Return the [X, Y] coordinate for the center point of the cell that contains the specified text.  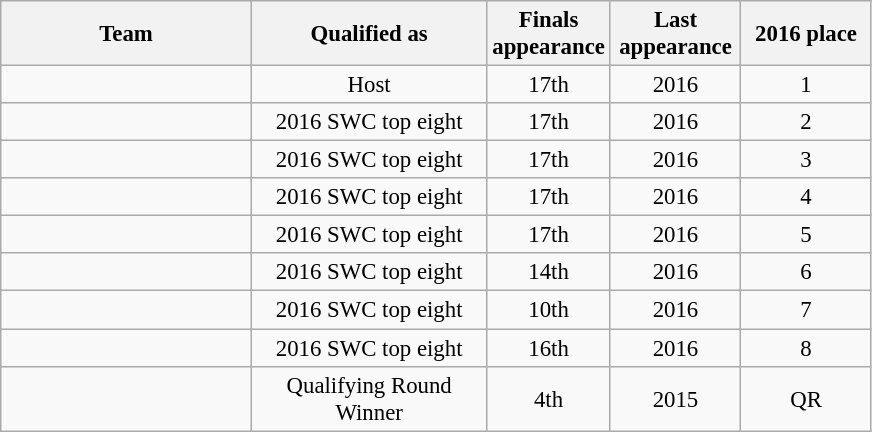
Team [126, 34]
7 [806, 310]
Qualified as [369, 34]
3 [806, 160]
4 [806, 197]
5 [806, 235]
16th [548, 348]
QR [806, 398]
10th [548, 310]
Finals appearance [548, 34]
2 [806, 122]
2016 place [806, 34]
Qualifying Round Winner [369, 398]
14th [548, 273]
4th [548, 398]
6 [806, 273]
2015 [676, 398]
Host [369, 85]
8 [806, 348]
1 [806, 85]
Last appearance [676, 34]
